Return the (x, y) coordinate for the center point of the cell that contains the specified text.  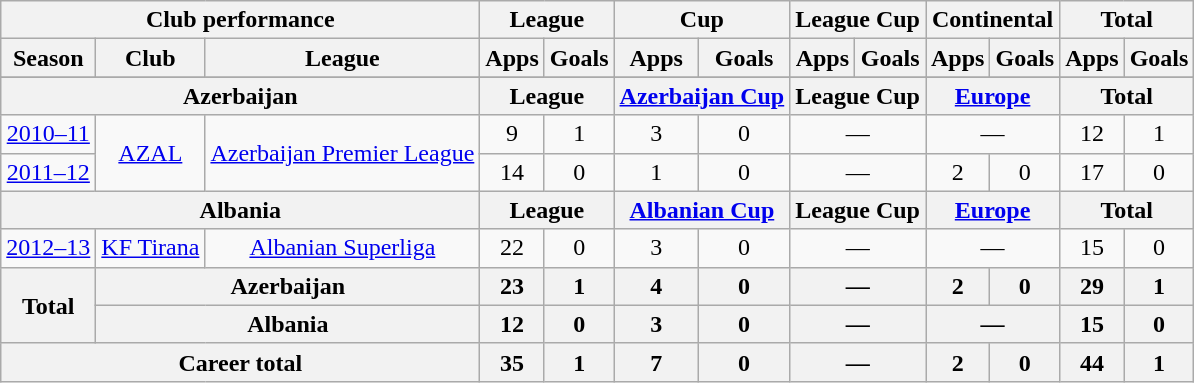
Season (48, 58)
35 (512, 362)
Continental (993, 20)
Albanian Cup (702, 210)
KF Tirana (150, 248)
29 (1092, 286)
Career total (240, 362)
17 (1092, 172)
9 (512, 134)
Azerbaijan Cup (702, 96)
2011–12 (48, 172)
2010–11 (48, 134)
22 (512, 248)
4 (656, 286)
14 (512, 172)
Cup (702, 20)
7 (656, 362)
AZAL (150, 153)
Club (150, 58)
23 (512, 286)
Club performance (240, 20)
Azerbaijan Premier League (342, 153)
Albanian Superliga (342, 248)
44 (1092, 362)
2012–13 (48, 248)
